Pinpoint the cell where the given text exists, returning its [x, y] midpoint coordinate. 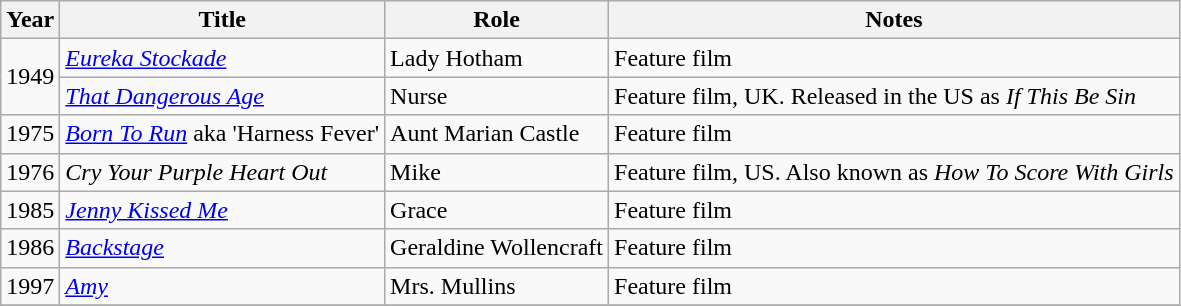
Title [222, 20]
Notes [894, 20]
Grace [497, 210]
1975 [30, 134]
Feature film, US. Also known as How To Score With Girls [894, 172]
Lady Hotham [497, 58]
Backstage [222, 248]
1985 [30, 210]
1976 [30, 172]
Role [497, 20]
Aunt Marian Castle [497, 134]
Jenny Kissed Me [222, 210]
Mrs. Mullins [497, 286]
Year [30, 20]
1997 [30, 286]
1986 [30, 248]
Born To Run aka 'Harness Fever' [222, 134]
Geraldine Wollencraft [497, 248]
Amy [222, 286]
Nurse [497, 96]
1949 [30, 77]
Cry Your Purple Heart Out [222, 172]
Feature film, UK. Released in the US as If This Be Sin [894, 96]
That Dangerous Age [222, 96]
Mike [497, 172]
Eureka Stockade [222, 58]
